Find where the given text appears and provide that cell's center as (X, Y) coordinate. 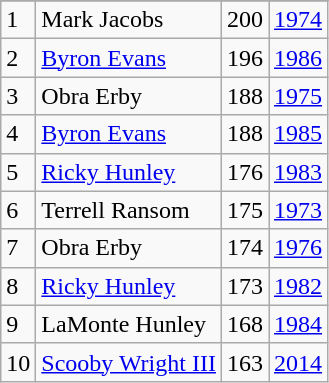
175 (244, 210)
3 (18, 96)
Scooby Wright III (129, 362)
7 (18, 248)
1986 (298, 58)
4 (18, 134)
5 (18, 172)
168 (244, 324)
1973 (298, 210)
196 (244, 58)
1983 (298, 172)
8 (18, 286)
200 (244, 20)
2014 (298, 362)
1984 (298, 324)
Terrell Ransom (129, 210)
9 (18, 324)
10 (18, 362)
1982 (298, 286)
2 (18, 58)
163 (244, 362)
176 (244, 172)
1985 (298, 134)
LaMonte Hunley (129, 324)
1976 (298, 248)
6 (18, 210)
174 (244, 248)
1974 (298, 20)
1975 (298, 96)
173 (244, 286)
1 (18, 20)
Mark Jacobs (129, 20)
